Locate the cell with the specified text and output its [X, Y] center coordinate. 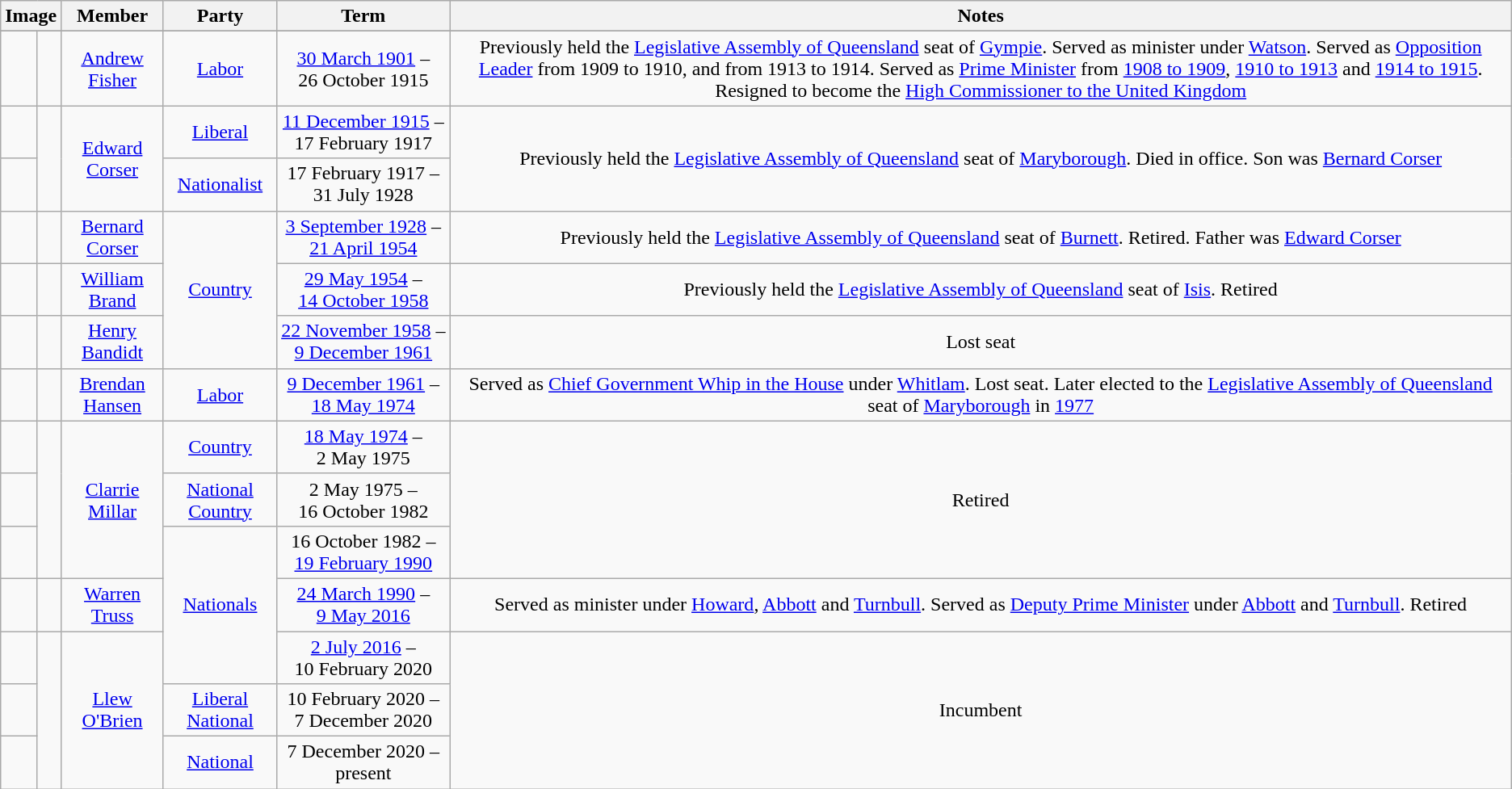
Henry Bandidt [113, 342]
Lost seat [981, 342]
Term [363, 16]
24 March 1990 –9 May 2016 [363, 604]
National [220, 762]
Retired [981, 499]
Party [220, 16]
Previously held the Legislative Assembly of Queensland seat of Maryborough. Died in office. Son was Bernard Corser [981, 158]
Liberal [220, 132]
29 May 1954 –14 October 1958 [363, 289]
17 February 1917 –31 July 1928 [363, 184]
18 May 1974 –2 May 1975 [363, 447]
Previously held the Legislative Assembly of Queensland seat of Burnett. Retired. Father was Edward Corser [981, 237]
Llew O'Brien [113, 711]
William Brand [113, 289]
Liberal National [220, 711]
Previously held the Legislative Assembly of Queensland seat of Isis. Retired [981, 289]
9 December 1961 –18 May 1974 [363, 394]
16 October 1982 –19 February 1990 [363, 552]
3 September 1928 –21 April 1954 [363, 237]
National Country [220, 499]
Member [113, 16]
10 February 2020 –7 December 2020 [363, 711]
Bernard Corser [113, 237]
Nationals [220, 604]
22 November 1958 –9 December 1961 [363, 342]
2 July 2016 –10 February 2020 [363, 657]
Image [31, 16]
Warren Truss [113, 604]
Notes [981, 16]
Nationalist [220, 184]
Clarrie Millar [113, 499]
Andrew Fisher [113, 69]
Served as minister under Howard, Abbott and Turnbull. Served as Deputy Prime Minister under Abbott and Turnbull. Retired [981, 604]
Brendan Hansen [113, 394]
11 December 1915 –17 February 1917 [363, 132]
7 December 2020 –present [363, 762]
30 March 1901 –26 October 1915 [363, 69]
Edward Corser [113, 158]
2 May 1975 –16 October 1982 [363, 499]
Incumbent [981, 711]
